Capture the cell that displays the provided text and extract its [X, Y] central coordinate. 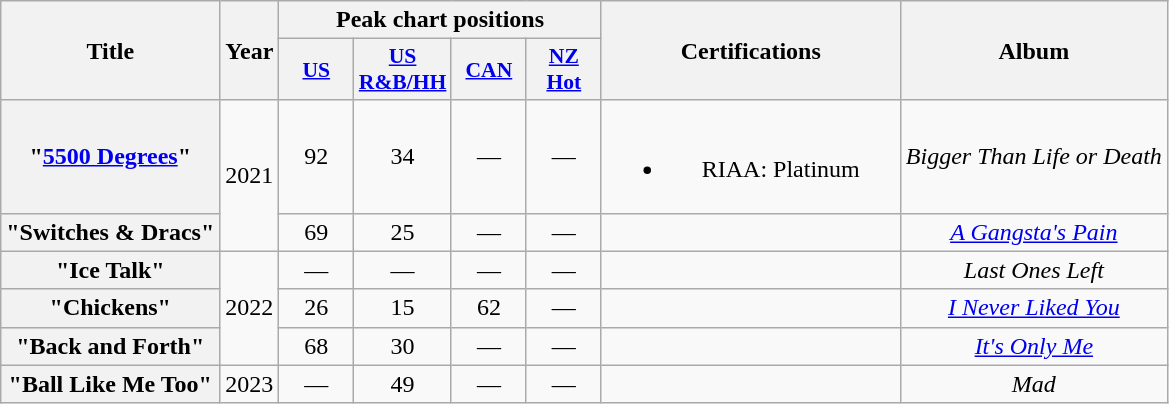
Year [250, 50]
49 [403, 384]
Mad [1034, 384]
Peak chart positions [440, 20]
2023 [250, 384]
34 [403, 156]
Album [1034, 50]
A Gangsta's Pain [1034, 232]
2022 [250, 308]
62 [488, 308]
RIAA: Platinum [750, 156]
68 [316, 346]
Certifications [750, 50]
"Back and Forth" [110, 346]
30 [403, 346]
"Switches & Dracs" [110, 232]
CAN [488, 70]
"Ice Talk" [110, 270]
26 [316, 308]
Bigger Than Life or Death [1034, 156]
It's Only Me [1034, 346]
I Never Liked You [1034, 308]
US [316, 70]
Title [110, 50]
25 [403, 232]
NZHot [564, 70]
"Ball Like Me Too" [110, 384]
Last Ones Left [1034, 270]
"Chickens" [110, 308]
69 [316, 232]
92 [316, 156]
USR&B/HH [403, 70]
2021 [250, 176]
15 [403, 308]
"5500 Degrees" [110, 156]
